Identify which cell holds the provided text, then report its (x, y) central coordinate. 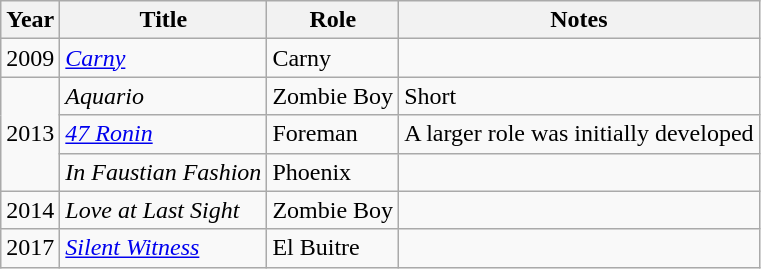
Silent Witness (164, 248)
Foreman (333, 134)
2014 (30, 210)
Short (580, 96)
Aquario (164, 96)
Notes (580, 20)
Love at Last Sight (164, 210)
Phoenix (333, 172)
Year (30, 20)
A larger role was initially developed (580, 134)
47 Ronin (164, 134)
2013 (30, 134)
El Buitre (333, 248)
Role (333, 20)
In Faustian Fashion (164, 172)
2009 (30, 58)
2017 (30, 248)
Title (164, 20)
